Search for the cell housing the specified text and yield its (x, y) center coordinate. 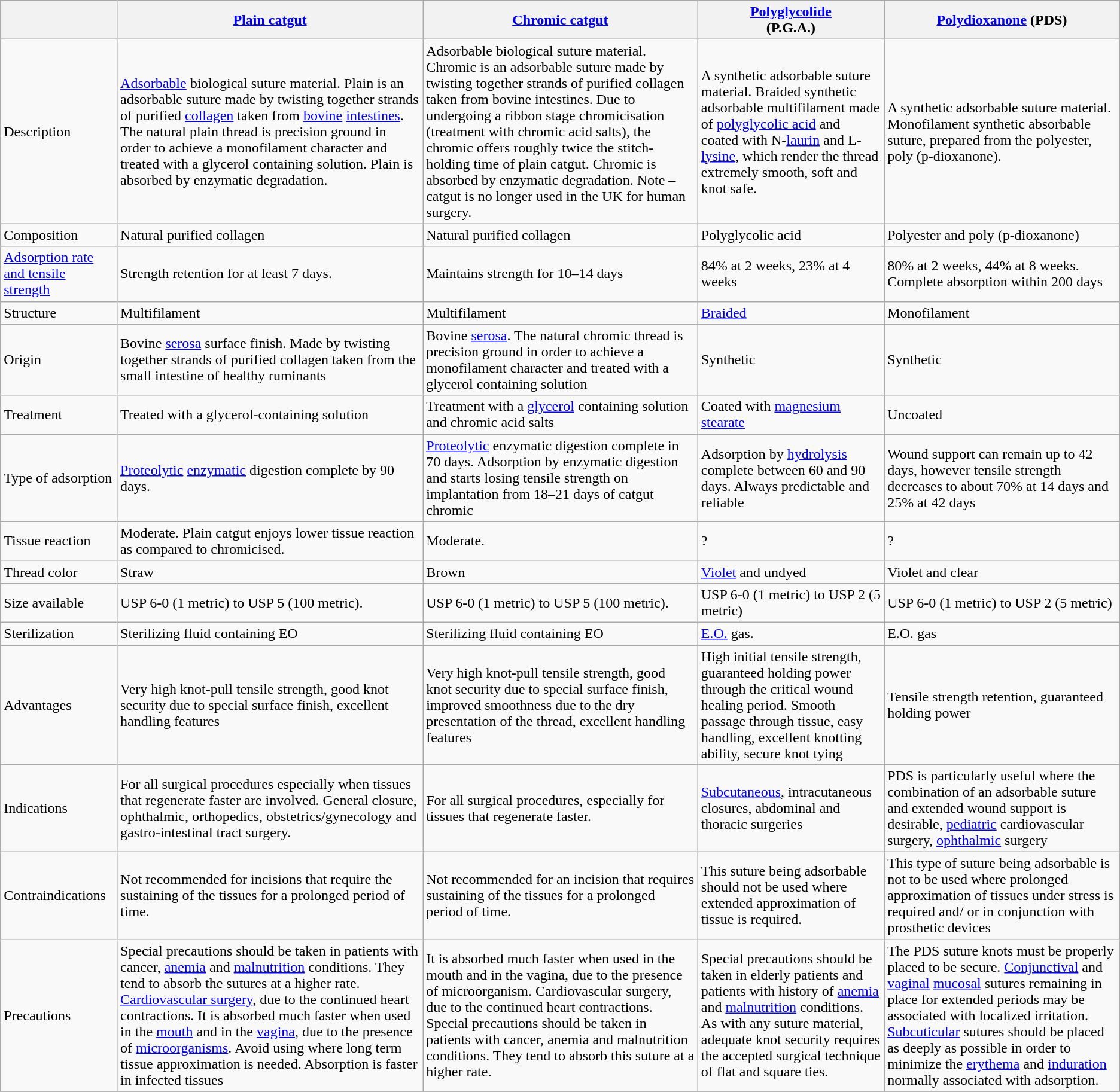
E.O. gas (1002, 633)
Very high knot-pull tensile strength, good knot security due to special surface finish, excellent handling features (270, 704)
Adsorption by hydrolysis complete between 60 and 90 days. Always predictable and reliable (791, 478)
Maintains strength for 10–14 days (561, 274)
Type of adsorption (59, 478)
Origin (59, 360)
Tensile strength retention, guaranteed holding power (1002, 704)
80% at 2 weeks, 44% at 8 weeks. Complete absorption within 200 days (1002, 274)
Thread color (59, 572)
Straw (270, 572)
Violet and undyed (791, 572)
84% at 2 weeks, 23% at 4 weeks (791, 274)
E.O. gas. (791, 633)
Bovine serosa surface finish. Made by twisting together strands of purified collagen taken from the small intestine of healthy ruminants (270, 360)
Brown (561, 572)
Violet and clear (1002, 572)
Moderate. Plain catgut enjoys lower tissue reaction as compared to chromicised. (270, 541)
Structure (59, 313)
Treatment (59, 415)
Braided (791, 313)
For all surgical procedures, especially for tissues that regenerate faster. (561, 809)
Polyester and poly (p-dioxanone) (1002, 235)
Adsorption rate and tensile strength (59, 274)
Indications (59, 809)
Description (59, 132)
Chromic catgut (561, 20)
Uncoated (1002, 415)
Not recommended for incisions that require the sustaining of the tissues for a prolonged period of time. (270, 896)
Monofilament (1002, 313)
Sterilization (59, 633)
Subcutaneous, intracutaneous closures, abdominal and thoracic surgeries (791, 809)
Polyglycolic acid (791, 235)
Treated with a glycerol-containing solution (270, 415)
Plain catgut (270, 20)
Advantages (59, 704)
Precautions (59, 1015)
Strength retention for at least 7 days. (270, 274)
Polyglycolide (P.G.A.) (791, 20)
Moderate. (561, 541)
Tissue reaction (59, 541)
Treatment with a glycerol containing solution and chromic acid salts (561, 415)
Not recommended for an incision that requires sustaining of the tissues for a prolonged period of time. (561, 896)
A synthetic adsorbable suture material. Monofilament synthetic absorbable suture, prepared from the polyester, poly (p-dioxanone). (1002, 132)
Contraindications (59, 896)
Polydioxanone (PDS) (1002, 20)
Composition (59, 235)
This suture being adsorbable should not be used where extended approximation of tissue is required. (791, 896)
Proteolytic enzymatic digestion complete by 90 days. (270, 478)
Coated with magnesium stearate (791, 415)
Size available (59, 603)
Wound support can remain up to 42 days, however tensile strength decreases to about 70% at 14 days and 25% at 42 days (1002, 478)
